Scan for the cell matching the given text and deliver its [x, y] coordinate at center. 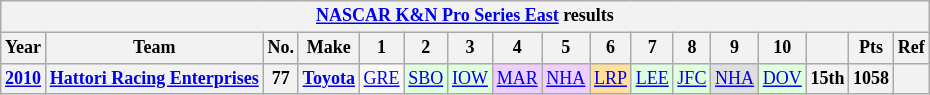
JFC [692, 78]
LRP [611, 78]
Toyota [328, 78]
IOW [470, 78]
Hattori Racing Enterprises [154, 78]
Year [24, 48]
LEE [652, 78]
5 [566, 48]
MAR [517, 78]
2010 [24, 78]
No. [280, 48]
Pts [872, 48]
10 [782, 48]
6 [611, 48]
1058 [872, 78]
7 [652, 48]
77 [280, 78]
SBO [426, 78]
Make [328, 48]
DOV [782, 78]
3 [470, 48]
2 [426, 48]
1 [382, 48]
Team [154, 48]
Ref [911, 48]
GRE [382, 78]
NASCAR K&N Pro Series East results [465, 16]
9 [735, 48]
15th [828, 78]
4 [517, 48]
8 [692, 48]
